Return [X, Y] of the center of cell containing provided text 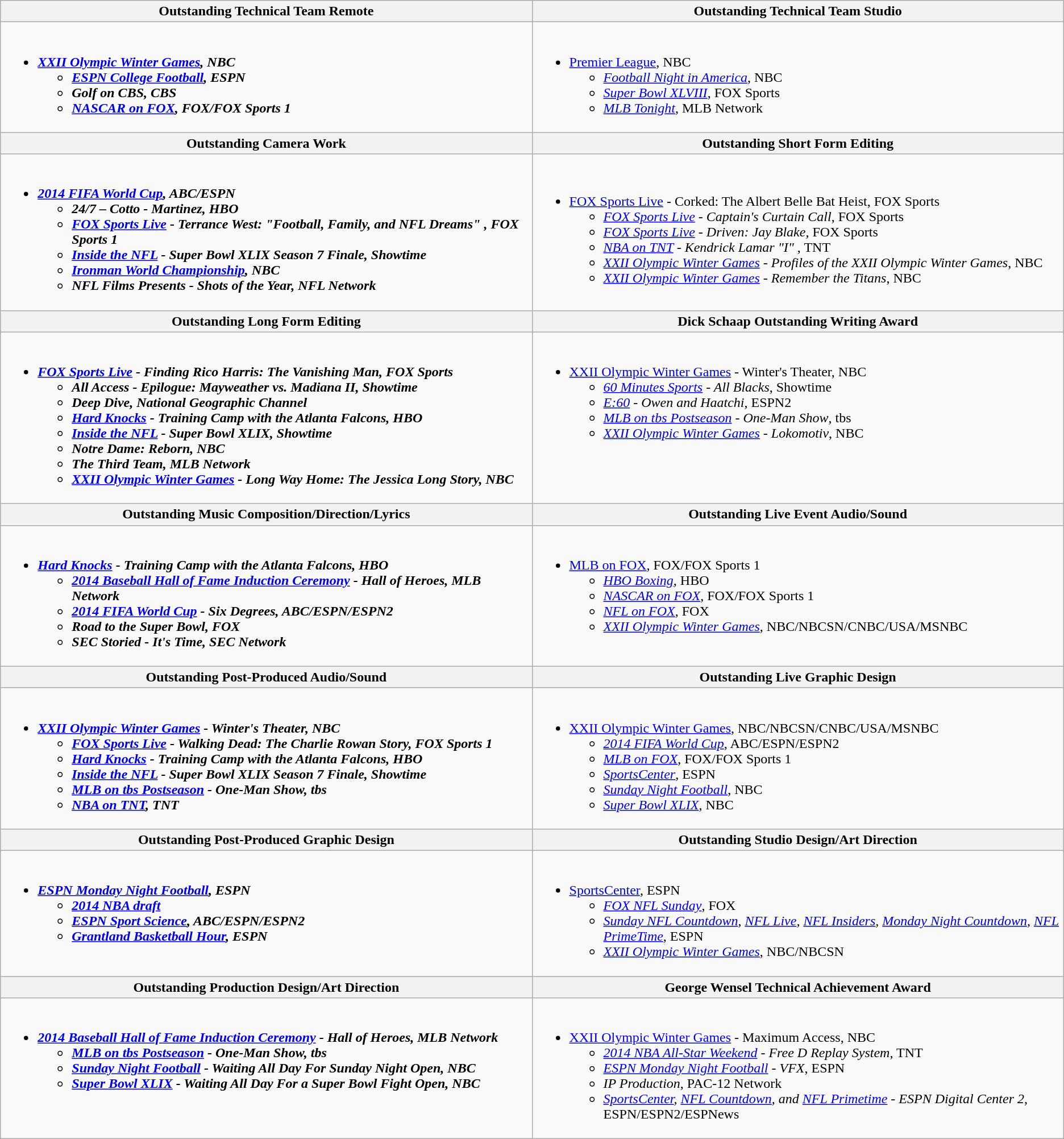
Outstanding Camera Work [266, 143]
Outstanding Production Design/Art Direction [266, 987]
Outstanding Post-Produced Audio/Sound [266, 677]
Outstanding Technical Team Remote [266, 11]
Outstanding Studio Design/Art Direction [798, 839]
Outstanding Post-Produced Graphic Design [266, 839]
Dick Schaap Outstanding Writing Award [798, 321]
XXII Olympic Winter Games, NBCESPN College Football, ESPNGolf on CBS, CBSNASCAR on FOX, FOX/FOX Sports 1 [266, 77]
ESPN Monday Night Football, ESPN2014 NBA draftESPN Sport Science, ABC/ESPN/ESPN2Grantland Basketball Hour, ESPN [266, 913]
Outstanding Live Event Audio/Sound [798, 514]
Outstanding Long Form Editing [266, 321]
Outstanding Live Graphic Design [798, 677]
Outstanding Short Form Editing [798, 143]
Outstanding Music Composition/Direction/Lyrics [266, 514]
George Wensel Technical Achievement Award [798, 987]
Premier League, NBCFootball Night in America, NBCSuper Bowl XLVIII, FOX SportsMLB Tonight, MLB Network [798, 77]
Outstanding Technical Team Studio [798, 11]
MLB on FOX, FOX/FOX Sports 1HBO Boxing, HBONASCAR on FOX, FOX/FOX Sports 1NFL on FOX, FOXXXII Olympic Winter Games, NBC/NBCSN/CNBC/USA/MSNBC [798, 596]
